Identify which cell holds the provided text, then report its [X, Y] central coordinate. 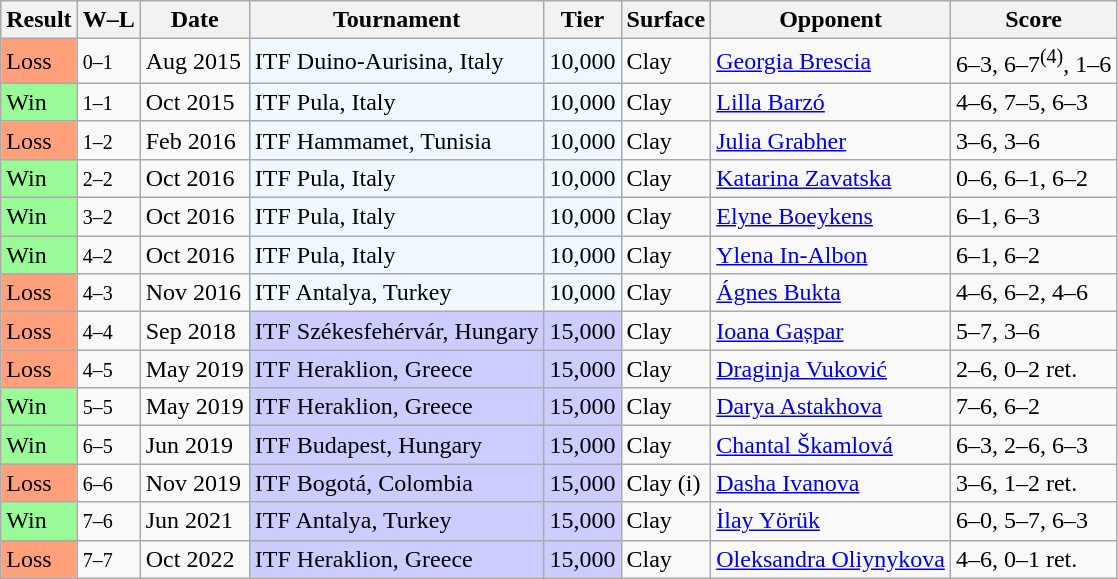
Dasha Ivanova [831, 483]
ITF Bogotá, Colombia [396, 483]
Clay (i) [666, 483]
2–2 [108, 178]
Oct 2015 [194, 102]
0–6, 6–1, 6–2 [1033, 178]
5–5 [108, 407]
Chantal Škamlová [831, 445]
Opponent [831, 20]
6–3, 6–7(4), 1–6 [1033, 62]
Surface [666, 20]
İlay Yörük [831, 521]
Ylena In-Albon [831, 255]
6–5 [108, 445]
Julia Grabher [831, 140]
4–4 [108, 331]
Nov 2016 [194, 293]
0–1 [108, 62]
ITF Hammamet, Tunisia [396, 140]
Result [39, 20]
4–5 [108, 369]
Oct 2022 [194, 559]
3–6, 1–2 ret. [1033, 483]
Score [1033, 20]
7–7 [108, 559]
7–6 [108, 521]
4–6, 6–2, 4–6 [1033, 293]
W–L [108, 20]
Darya Astakhova [831, 407]
4–3 [108, 293]
ITF Budapest, Hungary [396, 445]
7–6, 6–2 [1033, 407]
3–2 [108, 217]
Elyne Boeykens [831, 217]
Sep 2018 [194, 331]
Date [194, 20]
Aug 2015 [194, 62]
Katarina Zavatska [831, 178]
6–1, 6–3 [1033, 217]
Tournament [396, 20]
4–6, 7–5, 6–3 [1033, 102]
Feb 2016 [194, 140]
Ágnes Bukta [831, 293]
1–1 [108, 102]
Ioana Gașpar [831, 331]
4–2 [108, 255]
Jun 2021 [194, 521]
6–1, 6–2 [1033, 255]
3–6, 3–6 [1033, 140]
5–7, 3–6 [1033, 331]
Oleksandra Oliynykova [831, 559]
Georgia Brescia [831, 62]
6–0, 5–7, 6–3 [1033, 521]
Nov 2019 [194, 483]
ITF Duino-Aurisina, Italy [396, 62]
Draginja Vuković [831, 369]
1–2 [108, 140]
Tier [582, 20]
4–6, 0–1 ret. [1033, 559]
6–6 [108, 483]
Lilla Barzó [831, 102]
ITF Székesfehérvár, Hungary [396, 331]
Jun 2019 [194, 445]
6–3, 2–6, 6–3 [1033, 445]
2–6, 0–2 ret. [1033, 369]
